Find where the given text appears and provide that cell's center as (x, y) coordinate. 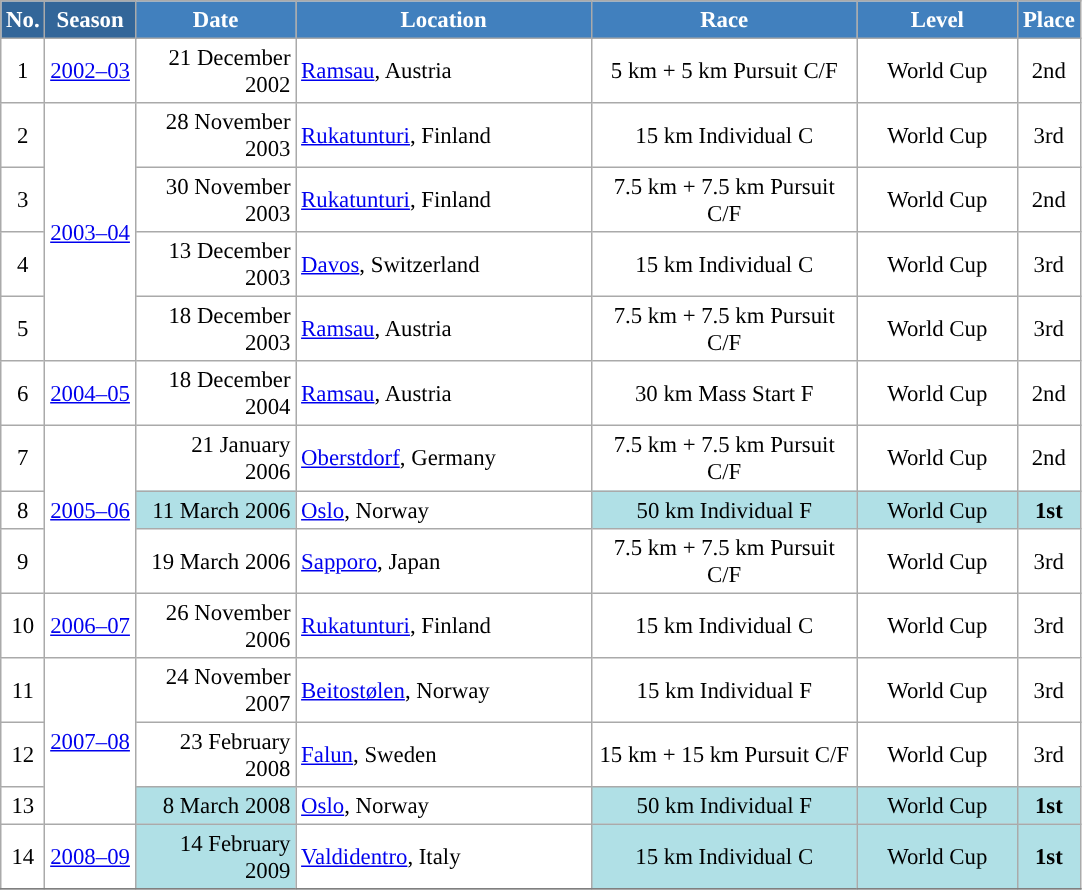
7 (23, 458)
5 (23, 330)
18 December 2003 (216, 330)
Oberstdorf, Germany (444, 458)
5 km + 5 km Pursuit C/F (724, 72)
3 (23, 200)
9 (23, 560)
8 (23, 510)
Valdidentro, Italy (444, 856)
14 (23, 856)
30 km Mass Start F (724, 394)
13 December 2003 (216, 264)
Race (724, 20)
2008–09 (90, 856)
23 February 2008 (216, 754)
30 November 2003 (216, 200)
28 November 2003 (216, 136)
Level (938, 20)
2006–07 (90, 626)
10 (23, 626)
8 March 2008 (216, 806)
13 (23, 806)
Season (90, 20)
2007–08 (90, 740)
2003–04 (90, 232)
2004–05 (90, 394)
Davos, Switzerland (444, 264)
24 November 2007 (216, 690)
2005–06 (90, 510)
No. (23, 20)
18 December 2004 (216, 394)
2002–03 (90, 72)
12 (23, 754)
15 km + 15 km Pursuit C/F (724, 754)
6 (23, 394)
21 December 2002 (216, 72)
2 (23, 136)
21 January 2006 (216, 458)
19 March 2006 (216, 560)
Place (1049, 20)
1 (23, 72)
Falun, Sweden (444, 754)
4 (23, 264)
11 March 2006 (216, 510)
Location (444, 20)
15 km Individual F (724, 690)
14 February 2009 (216, 856)
11 (23, 690)
Date (216, 20)
26 November 2006 (216, 626)
Sapporo, Japan (444, 560)
Beitostølen, Norway (444, 690)
